Pinpoint the cell where the given text exists, returning its (X, Y) midpoint coordinate. 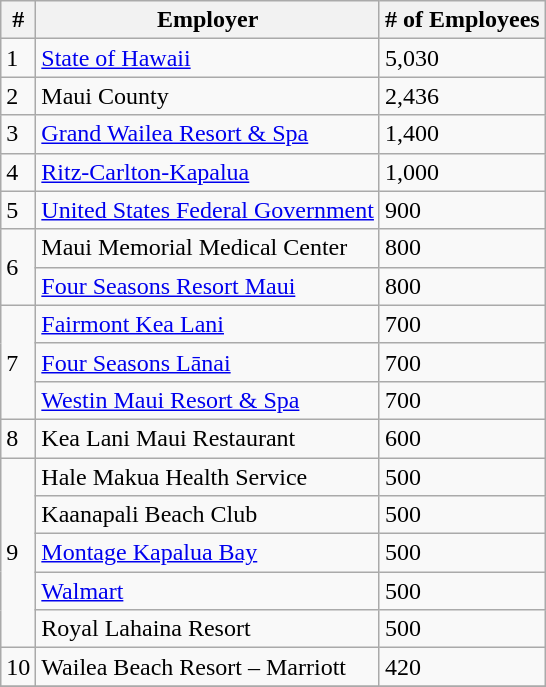
6 (18, 267)
5,030 (462, 58)
2,436 (462, 96)
Maui Memorial Medical Center (208, 248)
600 (462, 438)
420 (462, 667)
1,000 (462, 172)
10 (18, 667)
Four Seasons Resort Maui (208, 286)
Maui County (208, 96)
# (18, 20)
5 (18, 210)
7 (18, 362)
Walmart (208, 591)
Montage Kapalua Bay (208, 553)
3 (18, 134)
Four Seasons Lānai (208, 362)
Employer (208, 20)
United States Federal Government (208, 210)
Grand Wailea Resort & Spa (208, 134)
State of Hawaii (208, 58)
1 (18, 58)
2 (18, 96)
Fairmont Kea Lani (208, 324)
Westin Maui Resort & Spa (208, 400)
1,400 (462, 134)
# of Employees (462, 20)
Kea Lani Maui Restaurant (208, 438)
Kaanapali Beach Club (208, 515)
Wailea Beach Resort – Marriott (208, 667)
900 (462, 210)
Hale Makua Health Service (208, 477)
8 (18, 438)
Ritz-Carlton-Kapalua (208, 172)
Royal Lahaina Resort (208, 629)
9 (18, 553)
4 (18, 172)
